Find where the given text appears and provide that cell's center as [x, y] coordinate. 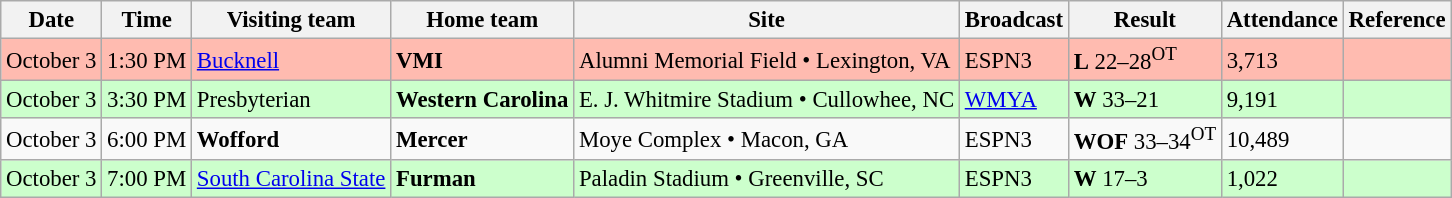
1,022 [1282, 179]
L 22–28OT [1144, 60]
Broadcast [1014, 20]
Date [52, 20]
South Carolina State [292, 179]
Home team [482, 20]
Reference [1397, 20]
3,713 [1282, 60]
VMI [482, 60]
3:30 PM [147, 100]
Attendance [1282, 20]
WMYA [1014, 100]
Mercer [482, 139]
Furman [482, 179]
6:00 PM [147, 139]
10,489 [1282, 139]
E. J. Whitmire Stadium • Cullowhee, NC [767, 100]
Site [767, 20]
Paladin Stadium • Greenville, SC [767, 179]
Presbyterian [292, 100]
Time [147, 20]
9,191 [1282, 100]
Western Carolina [482, 100]
W 33–21 [1144, 100]
1:30 PM [147, 60]
7:00 PM [147, 179]
Bucknell [292, 60]
Visiting team [292, 20]
WOF 33–34OT [1144, 139]
Result [1144, 20]
Moye Complex • Macon, GA [767, 139]
Wofford [292, 139]
Alumni Memorial Field • Lexington, VA [767, 60]
W 17–3 [1144, 179]
